Output the (x, y) coordinate of the center of the cell containing the given text.  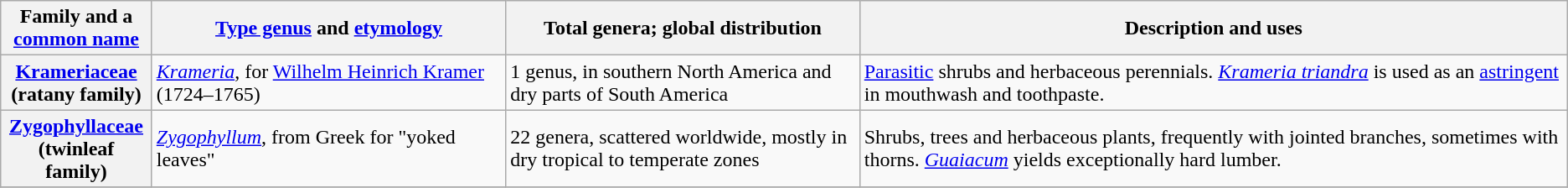
22 genera, scattered worldwide, mostly in dry tropical to temperate zones (683, 149)
Family and a common name (77, 29)
1 genus, in southern North America and dry parts of South America (683, 82)
Parasitic shrubs and herbaceous perennials. Krameria triandra is used as an astringent in mouthwash and toothpaste. (1213, 82)
Total genera; global distribution (683, 29)
Type genus and etymology (328, 29)
Zygophyllum, from Greek for "yoked leaves" (328, 149)
Krameriaceae (ratany family) (77, 82)
Zygophyllaceae (twinleaf family) (77, 149)
Shrubs, trees and herbaceous plants, frequently with jointed branches, sometimes with thorns. Guaiacum yields exceptionally hard lumber. (1213, 149)
Description and uses (1213, 29)
Krameria, for Wilhelm Heinrich Kramer (1724–1765) (328, 82)
